Capture the cell that displays the provided text and extract its (X, Y) central coordinate. 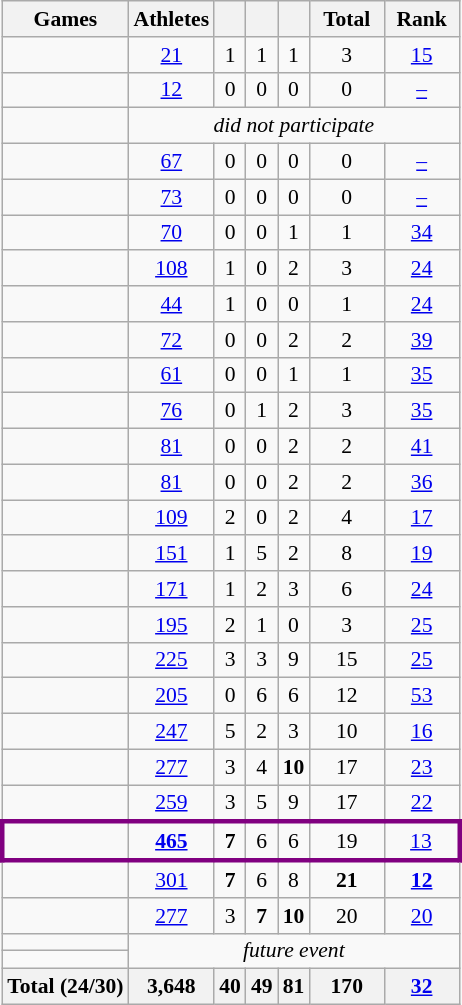
73 (172, 197)
465 (172, 842)
53 (422, 696)
3,648 (172, 987)
205 (172, 696)
Athletes (172, 19)
225 (172, 660)
13 (422, 842)
32 (422, 987)
72 (172, 340)
49 (262, 987)
301 (172, 880)
76 (172, 411)
44 (172, 304)
34 (422, 233)
170 (346, 987)
Rank (422, 19)
did not participate (294, 126)
171 (172, 589)
23 (422, 767)
39 (422, 340)
61 (172, 375)
151 (172, 554)
40 (230, 987)
247 (172, 732)
108 (172, 269)
109 (172, 518)
259 (172, 804)
195 (172, 625)
36 (422, 482)
Games (65, 19)
67 (172, 162)
41 (422, 447)
Total (346, 19)
Total (24/30) (65, 987)
22 (422, 804)
future event (294, 951)
70 (172, 233)
16 (422, 732)
